Return (x, y) of the center of cell containing provided text 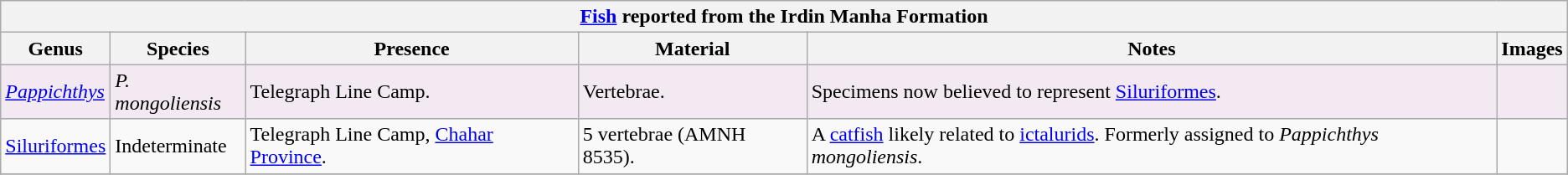
Telegraph Line Camp, Chahar Province. (412, 146)
Fish reported from the Irdin Manha Formation (784, 17)
Vertebrae. (692, 92)
Pappichthys (55, 92)
5 vertebrae (AMNH 8535). (692, 146)
A catfish likely related to ictalurids. Formerly assigned to Pappichthys mongoliensis. (1152, 146)
Genus (55, 49)
Images (1532, 49)
Indeterminate (178, 146)
Siluriformes (55, 146)
Species (178, 49)
Telegraph Line Camp. (412, 92)
Presence (412, 49)
P. mongoliensis (178, 92)
Notes (1152, 49)
Material (692, 49)
Specimens now believed to represent Siluriformes. (1152, 92)
